Determine the (x, y) coordinate at the center of the cell enclosing the given text.  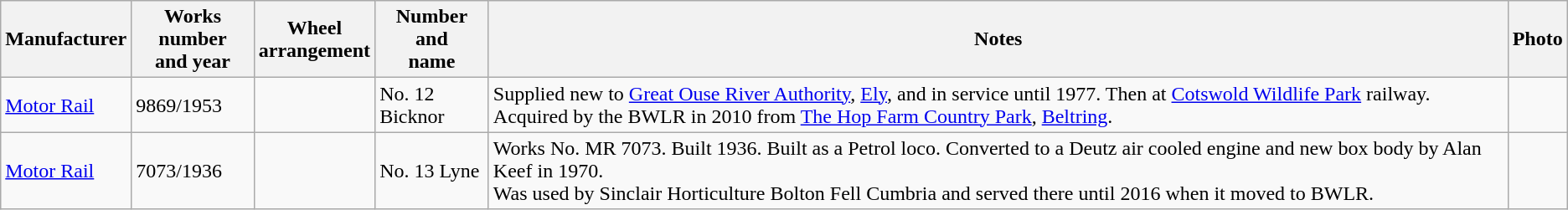
Wheelarrangement (314, 39)
Manufacturer (66, 39)
Number andname (432, 39)
Works numberand year (193, 39)
Photo (1538, 39)
7073/1936 (193, 171)
Notes (998, 39)
9869/1953 (193, 105)
No. 13 Lyne (432, 171)
No. 12 Bicknor (432, 105)
